Capture the cell that displays the provided text and extract its (x, y) central coordinate. 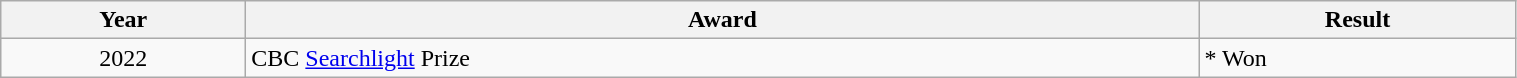
* Won (1358, 58)
Award (722, 20)
Year (124, 20)
Result (1358, 20)
2022 (124, 58)
CBC Searchlight Prize (722, 58)
